Extract the (X, Y) coordinate from the center of the cell holding the provided text.  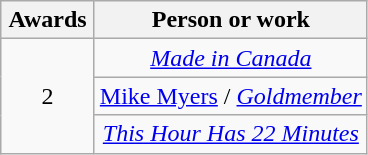
Made in Canada (230, 58)
This Hour Has 22 Minutes (230, 134)
2 (48, 96)
Person or work (230, 20)
Awards (48, 20)
Mike Myers / Goldmember (230, 96)
